For the text-containing cell, return its midpoint in [x, y] coordinate format. 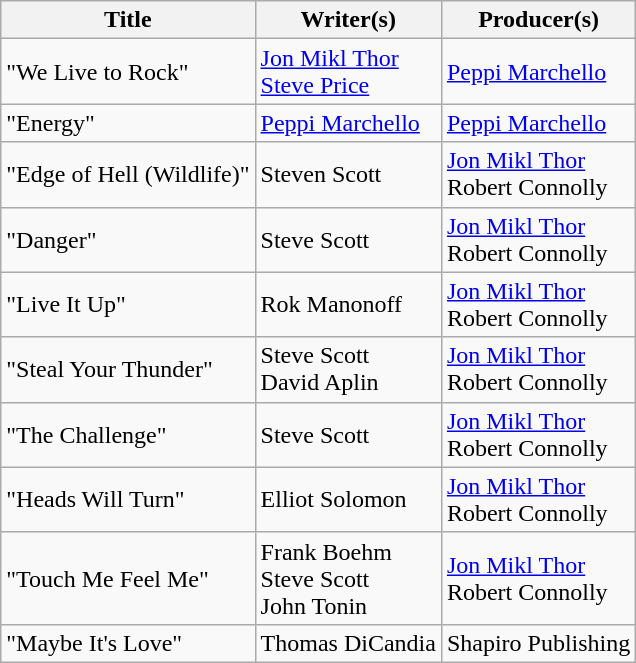
Steven Scott [348, 174]
"Energy" [128, 123]
"Danger" [128, 240]
"We Live to Rock" [128, 72]
"The Challenge" [128, 434]
"Edge of Hell (Wildlife)" [128, 174]
"Maybe It's Love" [128, 643]
Shapiro Publishing [538, 643]
Steve ScottDavid Aplin [348, 370]
Elliot Solomon [348, 500]
Jon Mikl ThorSteve Price [348, 72]
Writer(s) [348, 20]
Producer(s) [538, 20]
Rok Manonoff [348, 304]
"Touch Me Feel Me" [128, 578]
"Live It Up" [128, 304]
Thomas DiCandia [348, 643]
Frank BoehmSteve ScottJohn Tonin [348, 578]
"Heads Will Turn" [128, 500]
Title [128, 20]
"Steal Your Thunder" [128, 370]
